Return [X, Y] of the center of cell containing provided text 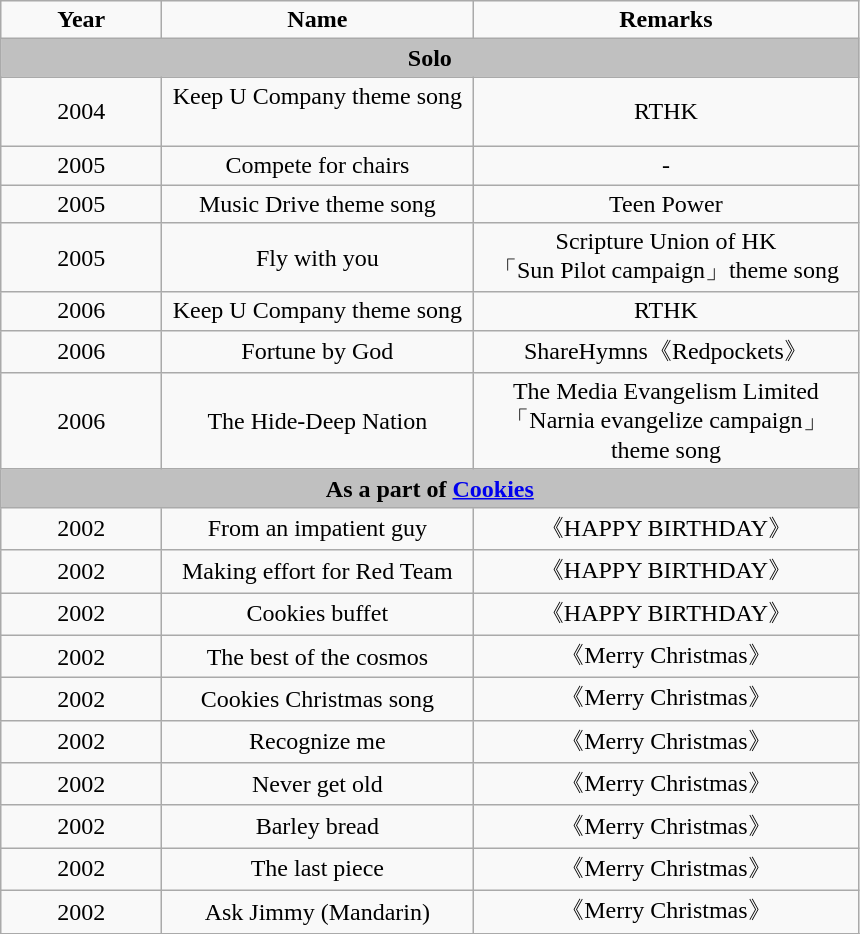
The best of the cosmos [318, 656]
ShareHymns《Redpockets》 [666, 352]
Making effort for Red Team [318, 572]
Cookies buffet [318, 614]
Cookies Christmas song [318, 700]
Barley bread [318, 826]
Recognize me [318, 742]
Scripture Union of HK 「Sun Pilot campaign」theme song [666, 258]
Fly with you [318, 258]
Remarks [666, 20]
The last piece [318, 870]
Ask Jimmy (Mandarin) [318, 912]
Never get old [318, 784]
The Media Evangelism Limited「Narnia evangelize campaign」theme song [666, 422]
Compete for chairs [318, 165]
As a part of Cookies [430, 488]
- [666, 165]
Year [82, 20]
The Hide-Deep Nation [318, 422]
From an impatient guy [318, 528]
Music Drive theme song [318, 203]
2004 [82, 112]
Teen Power [666, 203]
Solo [430, 58]
Name [318, 20]
Fortune by God [318, 352]
